Find where the given text appears and provide that cell's center as [x, y] coordinate. 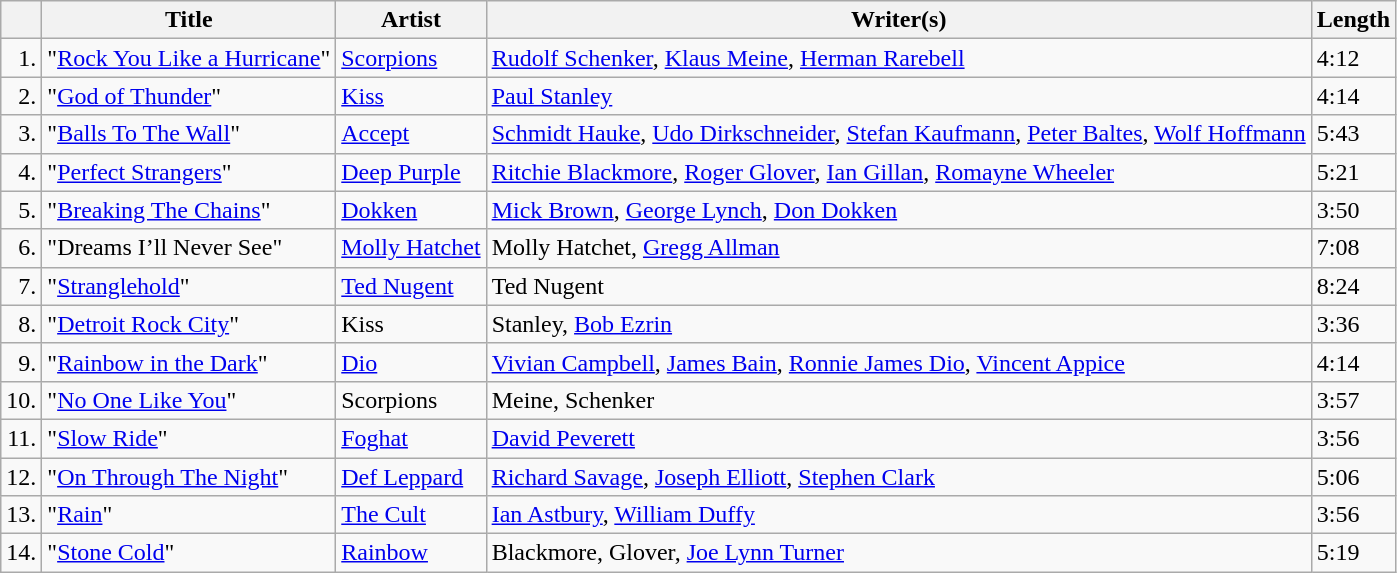
Ritchie Blackmore, Roger Glover, Ian Gillan, Romayne Wheeler [898, 172]
5. [22, 210]
Mick Brown, George Lynch, Don Dokken [898, 210]
"No One Like You" [189, 400]
"Slow Ride" [189, 438]
10. [22, 400]
Dio [411, 362]
"Detroit Rock City" [189, 324]
4. [22, 172]
The Cult [411, 515]
Length [1353, 20]
12. [22, 477]
"Breaking The Chains" [189, 210]
Schmidt Hauke, Udo Dirkschneider, Stefan Kaufmann, Peter Baltes, Wolf Hoffmann [898, 134]
"Rainbow in the Dark" [189, 362]
3:36 [1353, 324]
Foghat [411, 438]
Blackmore, Glover, Joe Lynn Turner [898, 553]
4:12 [1353, 58]
"Rock You Like a Hurricane" [189, 58]
3:57 [1353, 400]
Ian Astbury, William Duffy [898, 515]
14. [22, 553]
Accept [411, 134]
11. [22, 438]
Paul Stanley [898, 96]
5:06 [1353, 477]
Rudolf Schenker, Klaus Meine, Herman Rarebell [898, 58]
Meine, Schenker [898, 400]
Stanley, Bob Ezrin [898, 324]
Vivian Campbell, James Bain, Ronnie James Dio, Vincent Appice [898, 362]
5:21 [1353, 172]
"Stone Cold" [189, 553]
7:08 [1353, 248]
"Stranglehold" [189, 286]
3:50 [1353, 210]
"On Through The Night" [189, 477]
"Dreams I’ll Never See" [189, 248]
Deep Purple [411, 172]
5:19 [1353, 553]
"Perfect Strangers" [189, 172]
7. [22, 286]
Richard Savage, Joseph Elliott, Stephen Clark [898, 477]
Dokken [411, 210]
6. [22, 248]
David Peverett [898, 438]
2. [22, 96]
Rainbow [411, 553]
Artist [411, 20]
Title [189, 20]
Def Leppard [411, 477]
8:24 [1353, 286]
8. [22, 324]
5:43 [1353, 134]
9. [22, 362]
Writer(s) [898, 20]
Molly Hatchet, Gregg Allman [898, 248]
"God of Thunder" [189, 96]
Molly Hatchet [411, 248]
13. [22, 515]
3. [22, 134]
1. [22, 58]
"Balls To The Wall" [189, 134]
"Rain" [189, 515]
